Find where the given text appears and provide that cell's center as (x, y) coordinate. 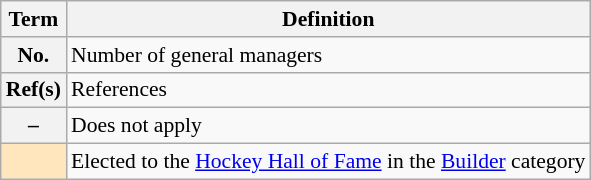
Ref(s) (34, 90)
Term (34, 19)
Number of general managers (328, 55)
Elected to the Hockey Hall of Fame in the Builder category (328, 162)
No. (34, 55)
Does not apply (328, 126)
– (34, 126)
Definition (328, 19)
References (328, 90)
